For the text-containing cell, return its midpoint in [x, y] coordinate format. 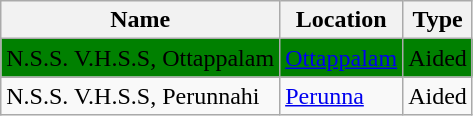
Ottappalam [342, 58]
Perunna [342, 96]
Location [342, 20]
Type [438, 20]
N.S.S. V.H.S.S, Ottappalam [140, 58]
N.S.S. V.H.S.S, Perunnahi [140, 96]
Name [140, 20]
